Pinpoint the cell where the given text exists, returning its (x, y) midpoint coordinate. 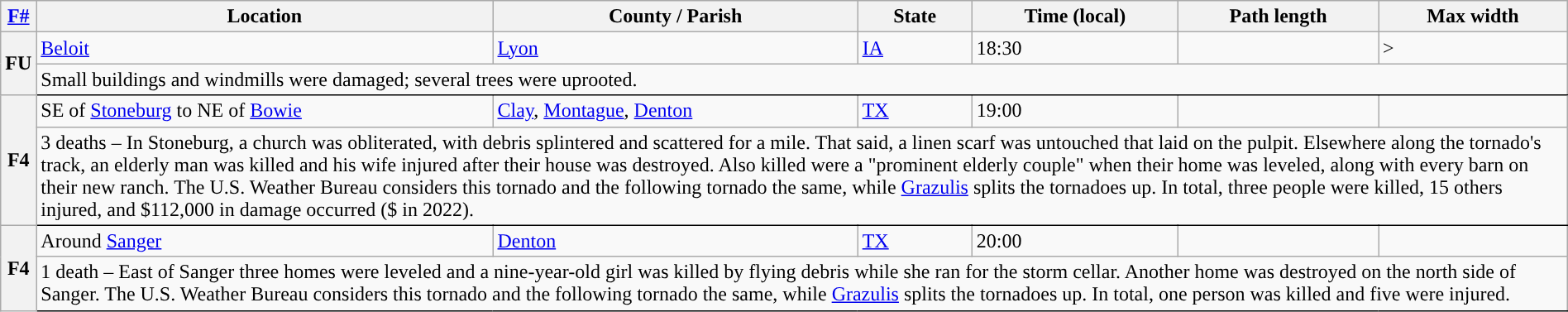
Location (265, 17)
State (915, 17)
FU (18, 64)
IA (915, 48)
Max width (1474, 17)
Beloit (265, 48)
Path length (1278, 17)
20:00 (1075, 241)
19:00 (1075, 111)
Around Sanger (265, 241)
> (1474, 48)
Denton (675, 241)
Time (local) (1075, 17)
18:30 (1075, 48)
SE of Stoneburg to NE of Bowie (265, 111)
F# (18, 17)
Lyon (675, 48)
Clay, Montague, Denton (675, 111)
Small buildings and windmills were damaged; several trees were uprooted. (802, 79)
County / Parish (675, 17)
